Determine the [X, Y] coordinate at the center of the cell enclosing the given text.  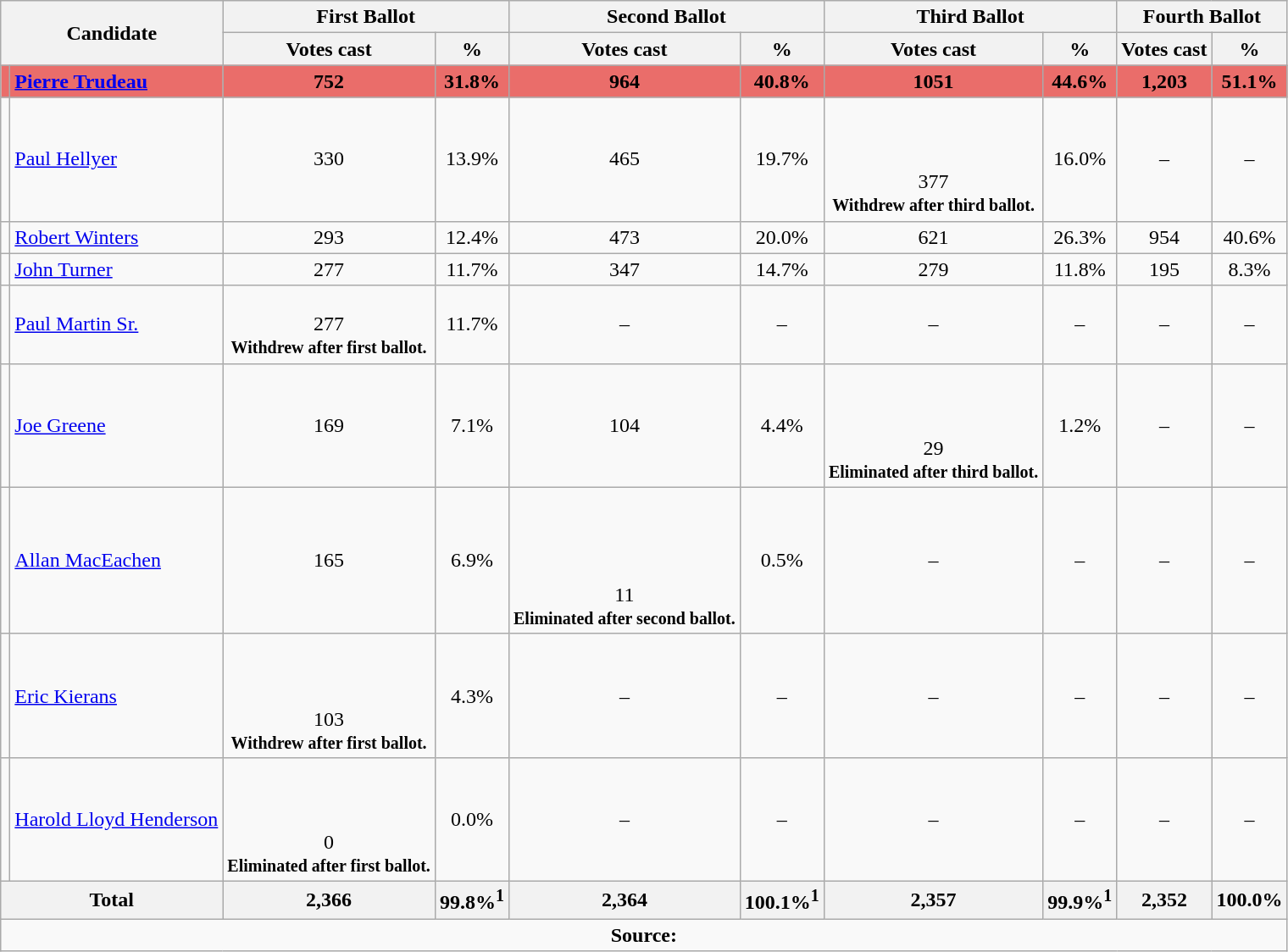
Robert Winters [117, 237]
First Ballot [366, 17]
621 [933, 237]
Candidate [112, 33]
103 Withdrew after first ballot. [329, 695]
Harold Lloyd Henderson [117, 819]
104 [624, 425]
44.6% [1080, 81]
16.0% [1080, 159]
752 [329, 81]
169 [329, 425]
26.3% [1080, 237]
Eric Kierans [117, 695]
1051 [933, 81]
377 Withdrew after third ballot. [933, 159]
Joe Greene [117, 425]
99.8%1 [471, 899]
31.8% [471, 81]
277 Withdrew after first ballot. [329, 324]
Fourth Ballot [1202, 17]
330 [329, 159]
8.3% [1249, 269]
277 [329, 269]
0.0% [471, 819]
100.0% [1249, 899]
Total [112, 899]
John Turner [117, 269]
100.1%1 [781, 899]
1.2% [1080, 425]
6.9% [471, 561]
964 [624, 81]
13.9% [471, 159]
40.8% [781, 81]
19.7% [781, 159]
195 [1164, 269]
165 [329, 561]
Pierre Trudeau [117, 81]
4.4% [781, 425]
347 [624, 269]
Paul Martin Sr. [117, 324]
51.1% [1249, 81]
279 [933, 269]
99.9%1 [1080, 899]
14.7% [781, 269]
4.3% [471, 695]
293 [329, 237]
Source: [644, 935]
Third Ballot [969, 17]
Second Ballot [666, 17]
11 Eliminated after second ballot. [624, 561]
0.5% [781, 561]
2,366 [329, 899]
2,357 [933, 899]
29 Eliminated after third ballot. [933, 425]
Allan MacEachen [117, 561]
12.4% [471, 237]
Paul Hellyer [117, 159]
7.1% [471, 425]
2,352 [1164, 899]
40.6% [1249, 237]
473 [624, 237]
1,203 [1164, 81]
954 [1164, 237]
0 Eliminated after first ballot. [329, 819]
20.0% [781, 237]
465 [624, 159]
11.8% [1080, 269]
2,364 [624, 899]
